Return (x, y) of the center of cell containing provided text 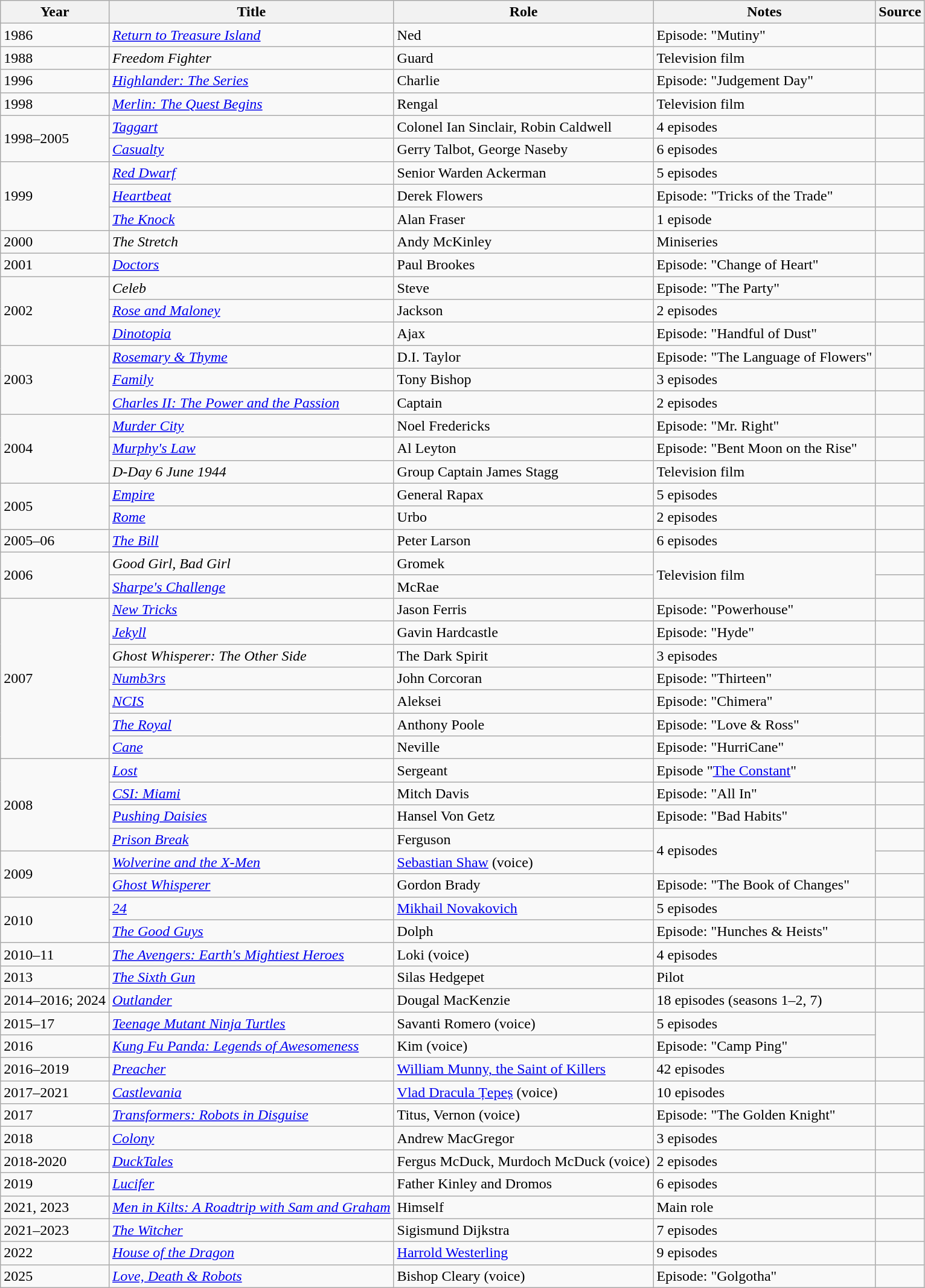
Captain (523, 403)
2013 (55, 977)
Men in Kilts: A Roadtrip with Sam and Graham (251, 1207)
Al Leyton (523, 449)
Episode: "HurriCane" (764, 748)
7 episodes (764, 1230)
The Knock (251, 219)
Episode: "Judgement Day" (764, 81)
Return to Treasure Island (251, 35)
Aleksei (523, 702)
The Good Guys (251, 931)
Jekyll (251, 632)
Alan Fraser (523, 219)
Vlad Dracula Țepeș (voice) (523, 1092)
Kim (voice) (523, 1046)
Good Girl, Bad Girl (251, 563)
Harrold Westerling (523, 1253)
D-Day 6 June 1944 (251, 472)
2005 (55, 506)
William Munny, the Saint of Killers (523, 1069)
Dougal MacKenzie (523, 1000)
2010–11 (55, 954)
2005–06 (55, 540)
10 episodes (764, 1092)
Charles II: The Power and the Passion (251, 403)
Episode: "Hyde" (764, 632)
Titus, Vernon (voice) (523, 1115)
Andy McKinley (523, 242)
Pushing Daisies (251, 816)
Rome (251, 517)
Gerry Talbot, George Naseby (523, 150)
Outlander (251, 1000)
Episode: "Change of Heart" (764, 264)
2003 (55, 380)
Miniseries (764, 242)
Andrew MacGregor (523, 1138)
Episode: "Powerhouse" (764, 609)
2022 (55, 1253)
Jason Ferris (523, 609)
Colony (251, 1138)
Pilot (764, 977)
Empire (251, 495)
Group Captain James Stagg (523, 472)
Mitch Davis (523, 793)
Urbo (523, 517)
1988 (55, 58)
1986 (55, 35)
Ghost Whisperer (251, 885)
2016–2019 (55, 1069)
Tony Bishop (523, 380)
24 (251, 908)
Sebastian Shaw (voice) (523, 862)
Rose and Maloney (251, 311)
Steve (523, 288)
Episode: "Bad Habits" (764, 816)
2016 (55, 1046)
Noel Fredericks (523, 426)
Bishop Cleary (voice) (523, 1276)
2009 (55, 874)
Hansel Von Getz (523, 816)
2015–17 (55, 1024)
Rosemary & Thyme (251, 357)
Heartbeat (251, 196)
Sergeant (523, 771)
Derek Flowers (523, 196)
Murder City (251, 426)
2007 (55, 678)
Family (251, 380)
Freedom Fighter (251, 58)
1996 (55, 81)
Guard (523, 58)
Casualty (251, 150)
2018 (55, 1138)
Year (55, 12)
Gordon Brady (523, 885)
Ghost Whisperer: The Other Side (251, 655)
Ned (523, 35)
2019 (55, 1184)
D.I. Taylor (523, 357)
Title (251, 12)
2017 (55, 1115)
Sharpe's Challenge (251, 586)
Paul Brookes (523, 264)
Doctors (251, 264)
Neville (523, 748)
Love, Death & Robots (251, 1276)
2017–2021 (55, 1092)
House of the Dragon (251, 1253)
Role (523, 12)
Peter Larson (523, 540)
Episode: "Thirteen" (764, 679)
Himself (523, 1207)
Episode: "Tricks of the Trade" (764, 196)
Rengal (523, 104)
Silas Hedgepet (523, 977)
2014–2016; 2024 (55, 1000)
Kung Fu Panda: Legends of Awesomeness (251, 1046)
2008 (55, 805)
McRae (523, 586)
9 episodes (764, 1253)
Lost (251, 771)
Episode: "Golgotha" (764, 1276)
General Rapax (523, 495)
The Stretch (251, 242)
New Tricks (251, 609)
Episode "The Constant" (764, 771)
2021, 2023 (55, 1207)
18 episodes (seasons 1–2, 7) (764, 1000)
Loki (voice) (523, 954)
2001 (55, 264)
Senior Warden Ackerman (523, 173)
Episode: "Mr. Right" (764, 426)
Highlander: The Series (251, 81)
Ferguson (523, 839)
Father Kinley and Dromos (523, 1184)
Main role (764, 1207)
Sigismund Dijkstra (523, 1230)
2025 (55, 1276)
2006 (55, 575)
1998 (55, 104)
Wolverine and the X-Men (251, 862)
Prison Break (251, 839)
2000 (55, 242)
Taggart (251, 127)
Episode: "All In" (764, 793)
Dolph (523, 931)
Mikhail Novakovich (523, 908)
Colonel Ian Sinclair, Robin Caldwell (523, 127)
2002 (55, 311)
Jackson (523, 311)
Anthony Poole (523, 725)
Episode: "Handful of Dust" (764, 334)
Episode: "Bent Moon on the Rise" (764, 449)
2010 (55, 920)
Merlin: The Quest Begins (251, 104)
NCIS (251, 702)
John Corcoran (523, 679)
Episode: "Mutiny" (764, 35)
Cane (251, 748)
CSI: Miami (251, 793)
The Bill (251, 540)
The Dark Spirit (523, 655)
Episode: "Chimera" (764, 702)
Savanti Romero (voice) (523, 1024)
Gavin Hardcastle (523, 632)
The Avengers: Earth's Mightiest Heroes (251, 954)
Castlevania (251, 1092)
Dinotopia (251, 334)
Episode: "Love & Ross" (764, 725)
Notes (764, 12)
Episode: "Camp Ping" (764, 1046)
The Royal (251, 725)
Numb3rs (251, 679)
Ajax (523, 334)
The Witcher (251, 1230)
Episode: "The Golden Knight" (764, 1115)
Episode: "The Party" (764, 288)
Lucifer (251, 1184)
The Sixth Gun (251, 977)
Charlie (523, 81)
Red Dwarf (251, 173)
2018-2020 (55, 1161)
Transformers: Robots in Disguise (251, 1115)
Gromek (523, 563)
Murphy's Law (251, 449)
2004 (55, 449)
Fergus McDuck, Murdoch McDuck (voice) (523, 1161)
Preacher (251, 1069)
1998–2005 (55, 138)
Episode: "The Book of Changes" (764, 885)
Episode: "The Language of Flowers" (764, 357)
Source (900, 12)
1 episode (764, 219)
Teenage Mutant Ninja Turtles (251, 1024)
42 episodes (764, 1069)
1999 (55, 196)
Episode: "Hunches & Heists" (764, 931)
DuckTales (251, 1161)
2021–2023 (55, 1230)
Celeb (251, 288)
